Identify which cell holds the provided text, then report its [X, Y] central coordinate. 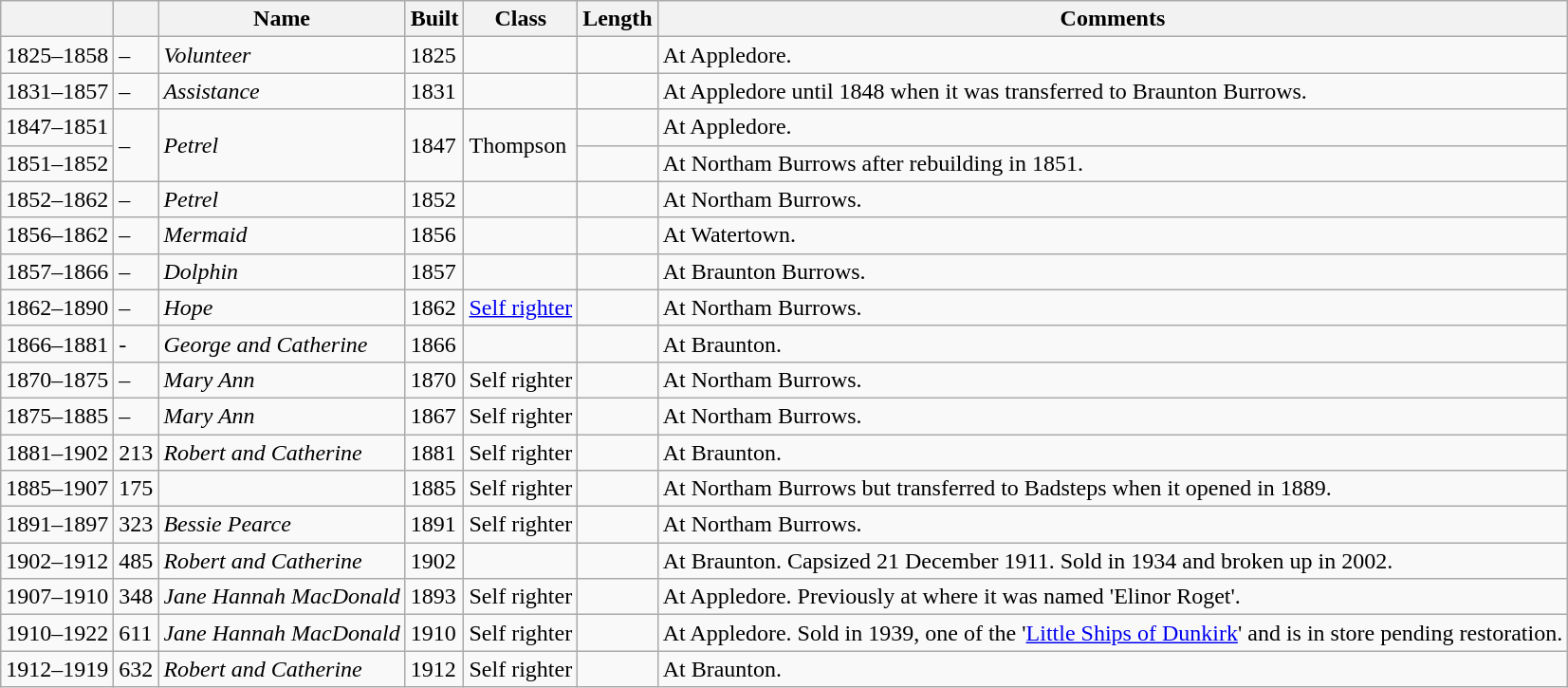
1912–1919 [57, 669]
Dolphin [282, 271]
At Appledore until 1848 when it was transferred to Braunton Burrows. [1113, 91]
1857–1866 [57, 271]
Volunteer [282, 55]
1885–1907 [57, 489]
1912 [434, 669]
1910 [434, 633]
1866 [434, 344]
323 [137, 525]
Class [521, 19]
1847–1851 [57, 127]
1870 [434, 380]
348 [137, 597]
632 [137, 669]
1825 [434, 55]
At Appledore. Previously at where it was named 'Elinor Roget'. [1113, 597]
1852 [434, 199]
Comments [1113, 19]
611 [137, 633]
1825–1858 [57, 55]
1907–1910 [57, 597]
1852–1862 [57, 199]
Name [282, 19]
1881 [434, 453]
1881–1902 [57, 453]
Thompson [521, 145]
1857 [434, 271]
- [137, 344]
At Northam Burrows but transferred to Badsteps when it opened in 1889. [1113, 489]
At Braunton. Capsized 21 December 1911. Sold in 1934 and broken up in 2002. [1113, 561]
1862–1890 [57, 307]
485 [137, 561]
At Northam Burrows after rebuilding in 1851. [1113, 163]
1875–1885 [57, 416]
1910–1922 [57, 633]
175 [137, 489]
1902 [434, 561]
1870–1875 [57, 380]
Mermaid [282, 235]
1866–1881 [57, 344]
1847 [434, 145]
1862 [434, 307]
1891 [434, 525]
1856 [434, 235]
Length [618, 19]
Hope [282, 307]
George and Catherine [282, 344]
1902–1912 [57, 561]
Built [434, 19]
At Appledore. Sold in 1939, one of the 'Little Ships of Dunkirk' and is in store pending restoration. [1113, 633]
1856–1862 [57, 235]
At Watertown. [1113, 235]
1893 [434, 597]
1831 [434, 91]
213 [137, 453]
Bessie Pearce [282, 525]
Assistance [282, 91]
1851–1852 [57, 163]
1885 [434, 489]
At Braunton Burrows. [1113, 271]
1867 [434, 416]
1831–1857 [57, 91]
1891–1897 [57, 525]
